From the cell containing the given text, extract its center point as (x, y) coordinate. 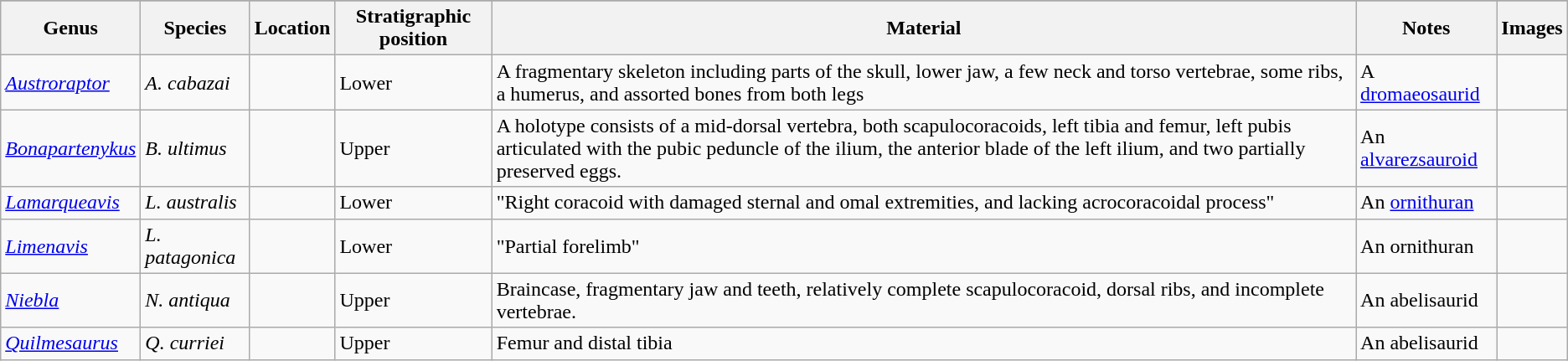
Limenavis (70, 246)
L. patagonica (195, 246)
Braincase, fragmentary jaw and teeth, relatively complete scapulocoracoid, dorsal ribs, and incomplete vertebrae. (923, 300)
Location (292, 28)
"Right coracoid with damaged sternal and omal extremities, and lacking acrocoracoidal process" (923, 203)
Lamarqueavis (70, 203)
Material (923, 28)
An alvarezsauroid (1426, 148)
N. antiqua (195, 300)
Notes (1426, 28)
Quilmesaurus (70, 343)
A dromaeosaurid (1426, 82)
B. ultimus (195, 148)
Femur and distal tibia (923, 343)
Stratigraphic position (414, 28)
Images (1532, 28)
"Partial forelimb" (923, 246)
Species (195, 28)
Austroraptor (70, 82)
Q. curriei (195, 343)
Niebla (70, 300)
A. cabazai (195, 82)
Bonapartenykus (70, 148)
Genus (70, 28)
L. australis (195, 203)
